Search for the cell housing the specified text and yield its [X, Y] center coordinate. 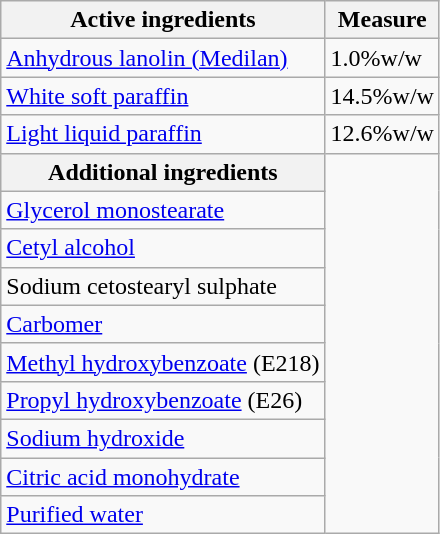
Citric acid monohydrate [163, 477]
Additional ingredients [163, 172]
Methyl hydroxybenzoate (E218) [163, 362]
Sodium hydroxide [163, 438]
12.6%w/w [382, 134]
Active ingredients [163, 20]
Measure [382, 20]
Anhydrous lanolin (Medilan) [163, 58]
Light liquid paraffin [163, 134]
Propyl hydroxybenzoate (E26) [163, 400]
1.0%w/w [382, 58]
Glycerol monostearate [163, 210]
Sodium cetostearyl sulphate [163, 286]
Cetyl alcohol [163, 248]
14.5%w/w [382, 96]
White soft paraffin [163, 96]
Carbomer [163, 324]
Purified water [163, 515]
